Scan for the cell matching the given text and deliver its [x, y] coordinate at center. 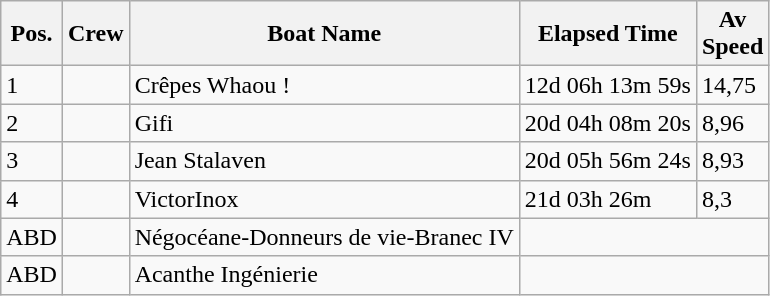
12d 06h 13m 59s [608, 85]
14,75 [732, 85]
Crew [96, 34]
8,3 [732, 199]
Elapsed Time [608, 34]
Gifi [324, 123]
VictorInox [324, 199]
20d 05h 56m 24s [608, 161]
8,96 [732, 123]
21d 03h 26m [608, 199]
Pos. [32, 34]
Crêpes Whaou ! [324, 85]
Négocéane-Donneurs de vie-Branec IV [324, 237]
Jean Stalaven [324, 161]
Boat Name [324, 34]
8,93 [732, 161]
20d 04h 08m 20s [608, 123]
4 [32, 199]
1 [32, 85]
AvSpeed [732, 34]
3 [32, 161]
Acanthe Ingénierie [324, 275]
2 [32, 123]
